Determine the [x, y] coordinate at the center of the cell enclosing the given text.  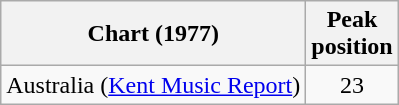
Chart (1977) [154, 34]
Australia (Kent Music Report) [154, 85]
Peakposition [352, 34]
23 [352, 85]
